From the cell containing the given text, extract its center point as [X, Y] coordinate. 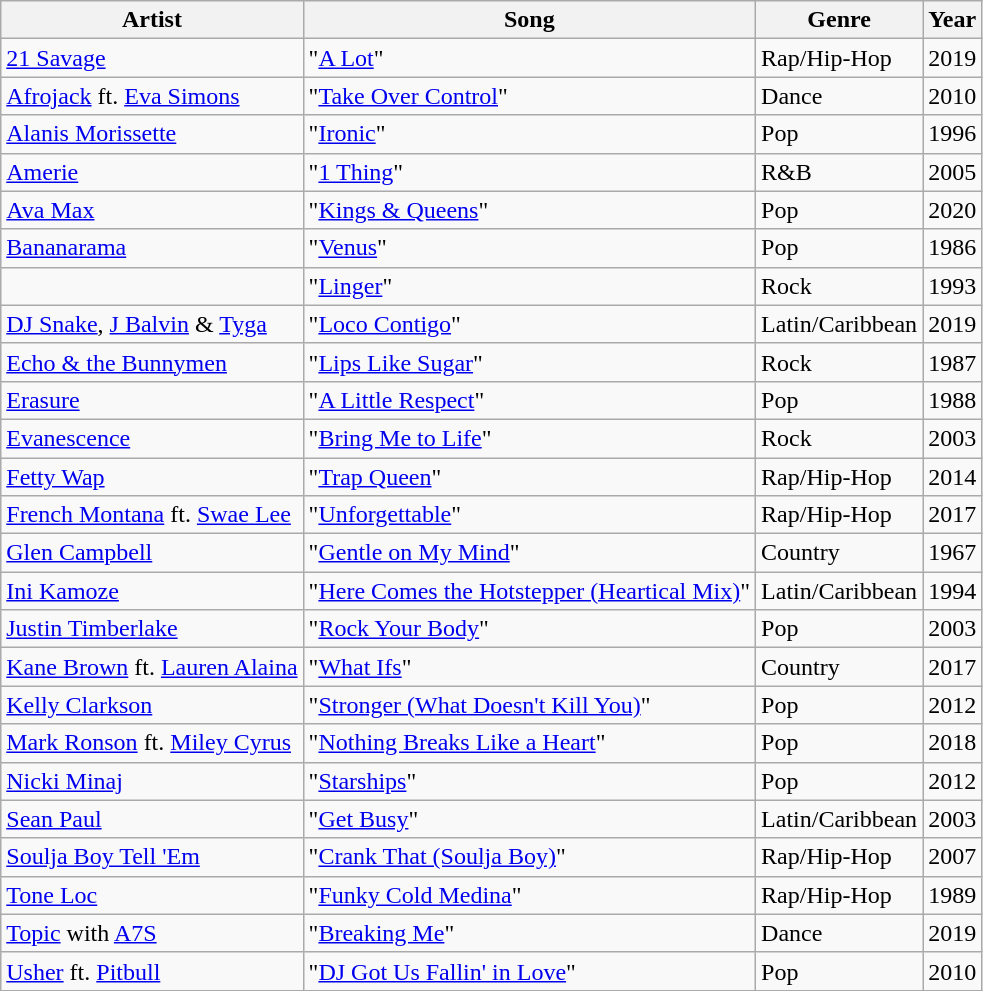
"Gentle on My Mind" [530, 553]
Fetty Wap [152, 477]
French Montana ft. Swae Lee [152, 515]
Erasure [152, 400]
"Stronger (What Doesn't Kill You)" [530, 705]
"What Ifs" [530, 667]
"Venus" [530, 248]
Ava Max [152, 210]
1996 [952, 134]
"Bring Me to Life" [530, 438]
2020 [952, 210]
R&B [840, 172]
Soulja Boy Tell 'Em [152, 857]
"Lips Like Sugar" [530, 362]
Alanis Morissette [152, 134]
Amerie [152, 172]
Usher ft. Pitbull [152, 971]
"Get Busy" [530, 819]
"Nothing Breaks Like a Heart" [530, 743]
Song [530, 20]
"Linger" [530, 286]
2018 [952, 743]
Genre [840, 20]
Ini Kamoze [152, 591]
"Unforgettable" [530, 515]
Artist [152, 20]
Kelly Clarkson [152, 705]
"DJ Got Us Fallin' in Love" [530, 971]
1993 [952, 286]
Evanescence [152, 438]
"Crank That (Soulja Boy)" [530, 857]
1987 [952, 362]
"Ironic" [530, 134]
"Breaking Me" [530, 933]
Tone Loc [152, 895]
Glen Campbell [152, 553]
"1 Thing" [530, 172]
1986 [952, 248]
Mark Ronson ft. Miley Cyrus [152, 743]
DJ Snake, J Balvin & Tyga [152, 324]
"Kings & Queens" [530, 210]
"Rock Your Body" [530, 629]
1994 [952, 591]
Nicki Minaj [152, 781]
1988 [952, 400]
"Loco Contigo" [530, 324]
Afrojack ft. Eva Simons [152, 96]
"Funky Cold Medina" [530, 895]
1967 [952, 553]
"Starships" [530, 781]
"Here Comes the Hotstepper (Heartical Mix)" [530, 591]
21 Savage [152, 58]
Sean Paul [152, 819]
Bananarama [152, 248]
Year [952, 20]
"Take Over Control" [530, 96]
Justin Timberlake [152, 629]
Echo & the Bunnymen [152, 362]
2007 [952, 857]
"A Lot" [530, 58]
Topic with A7S [152, 933]
"A Little Respect" [530, 400]
2005 [952, 172]
1989 [952, 895]
Kane Brown ft. Lauren Alaina [152, 667]
2014 [952, 477]
"Trap Queen" [530, 477]
